Capture the cell that displays the provided text and extract its [x, y] central coordinate. 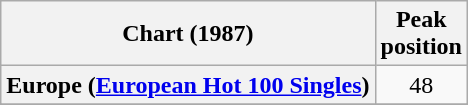
Europe (European Hot 100 Singles) [188, 85]
Chart (1987) [188, 34]
48 [421, 85]
Peakposition [421, 34]
